Locate the cell with the specified text and output its [x, y] center coordinate. 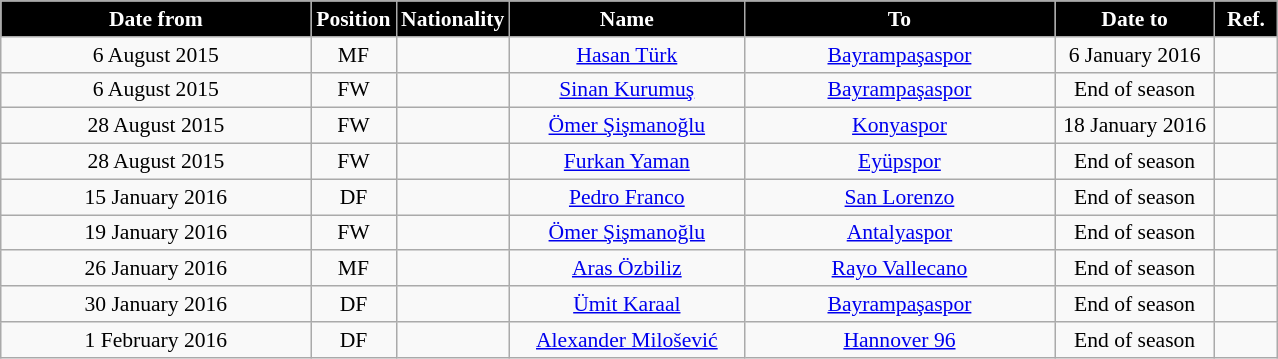
Ümit Karaal [626, 304]
Sinan Kurumuş [626, 90]
Pedro Franco [626, 197]
Nationality [452, 19]
18 January 2016 [1135, 126]
26 January 2016 [156, 269]
Rayo Vallecano [899, 269]
1 February 2016 [156, 340]
San Lorenzo [899, 197]
Date to [1135, 19]
Furkan Yaman [626, 162]
Konyaspor [899, 126]
Hannover 96 [899, 340]
Antalyaspor [899, 233]
Aras Özbiliz [626, 269]
Hasan Türk [626, 55]
To [899, 19]
30 January 2016 [156, 304]
Position [354, 19]
19 January 2016 [156, 233]
Ref. [1246, 19]
Alexander Milošević [626, 340]
15 January 2016 [156, 197]
Eyüpspor [899, 162]
Date from [156, 19]
Name [626, 19]
6 January 2016 [1135, 55]
